Locate the cell with the specified text and output its (X, Y) center coordinate. 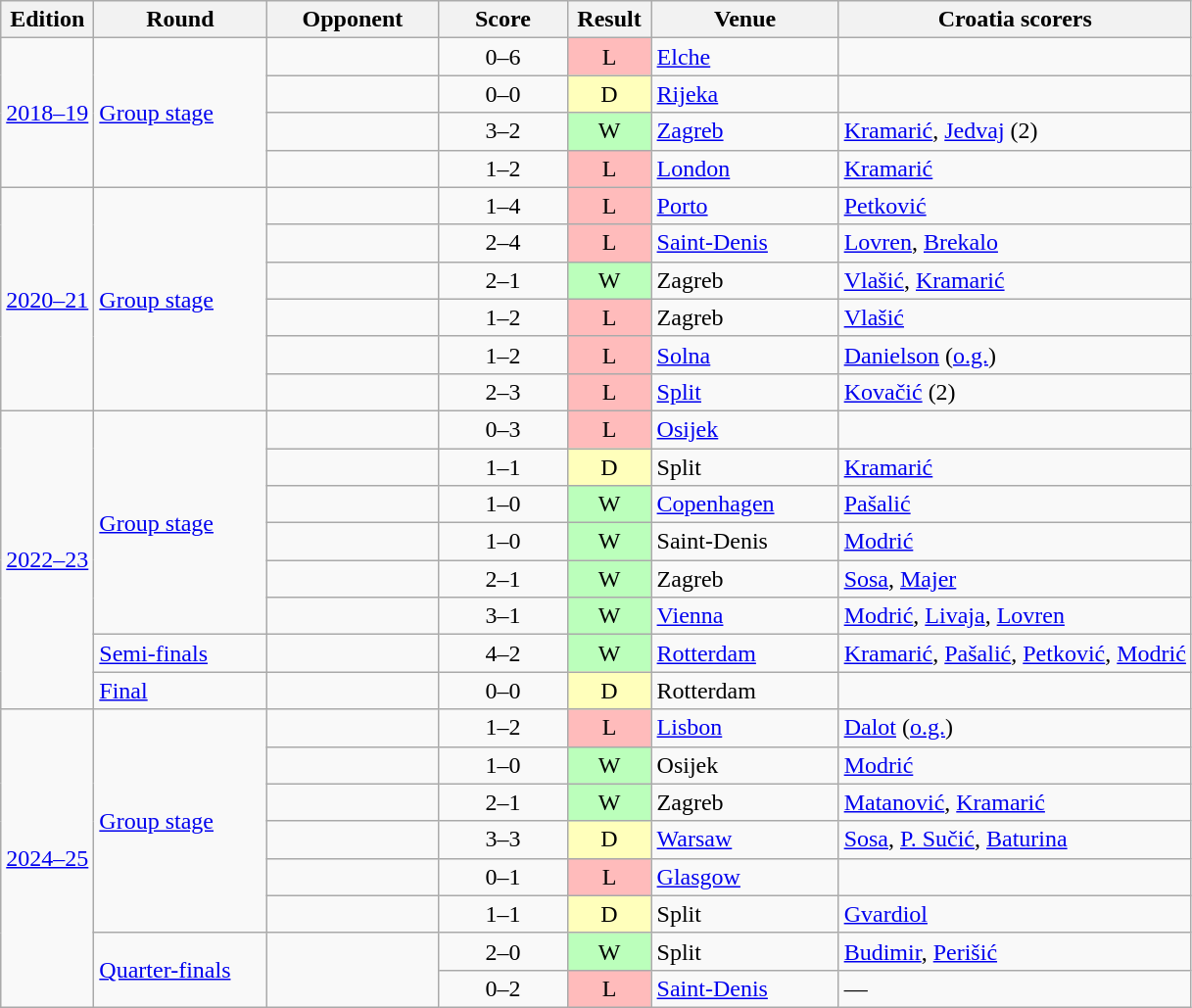
Kovačić (2) (1015, 392)
Dalot (o.g.) (1015, 728)
Sosa, Majer (1015, 579)
4–2 (503, 653)
3–1 (503, 616)
Vlašić (1015, 317)
Copenhagen (744, 504)
Elche (744, 57)
Opponent (353, 20)
0–6 (503, 57)
3–2 (503, 131)
— (1015, 988)
Score (503, 20)
Round (180, 20)
Venue (744, 20)
Kramarić, Pašalić, Petković, Modrić (1015, 653)
3–3 (503, 840)
0–3 (503, 429)
0–1 (503, 877)
2–0 (503, 951)
1–4 (503, 206)
Rijeka (744, 94)
Pašalić (1015, 504)
Vienna (744, 616)
Sosa, P. Sučić, Baturina (1015, 840)
Budimir, Perišić (1015, 951)
Modrić, Livaja, Lovren (1015, 616)
Danielson (o.g.) (1015, 355)
Matanović, Kramarić (1015, 802)
2–3 (503, 392)
Result (609, 20)
0–2 (503, 988)
Solna (744, 355)
Vlašić, Kramarić (1015, 280)
2020–21 (47, 299)
2018–19 (47, 113)
Porto (744, 206)
Final (180, 691)
Semi-finals (180, 653)
Petković (1015, 206)
2022–23 (47, 559)
Gvardiol (1015, 914)
Kramarić, Jedvaj (2) (1015, 131)
Croatia scorers (1015, 20)
Glasgow (744, 877)
Lovren, Brekalo (1015, 243)
Quarter-finals (180, 970)
Warsaw (744, 840)
2024–25 (47, 858)
London (744, 168)
2–4 (503, 243)
Lisbon (744, 728)
Edition (47, 20)
